Extract the (x, y) coordinate from the center of the cell holding the provided text.  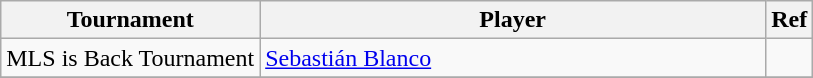
Ref (790, 20)
Sebastián Blanco (513, 58)
Player (513, 20)
MLS is Back Tournament (130, 58)
Tournament (130, 20)
